Scan for the cell matching the given text and deliver its (x, y) coordinate at center. 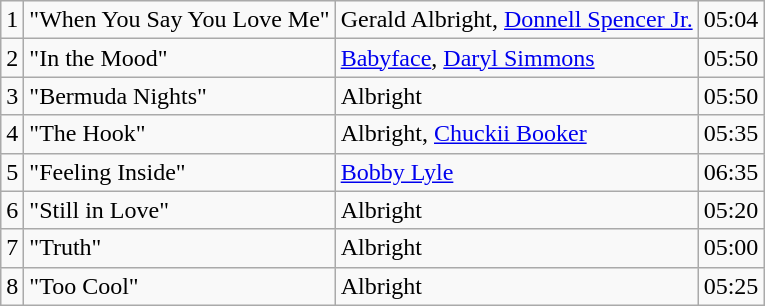
3 (12, 96)
Albright, Chuckii Booker (516, 134)
05:00 (731, 248)
05:25 (731, 286)
"Too Cool" (180, 286)
4 (12, 134)
1 (12, 20)
06:35 (731, 172)
Bobby Lyle (516, 172)
"Feeling Inside" (180, 172)
"In the Mood" (180, 58)
8 (12, 286)
7 (12, 248)
"Still in Love" (180, 210)
Gerald Albright, Donnell Spencer Jr. (516, 20)
"Bermuda Nights" (180, 96)
05:35 (731, 134)
"Truth" (180, 248)
05:04 (731, 20)
5 (12, 172)
Babyface, Daryl Simmons (516, 58)
6 (12, 210)
2 (12, 58)
"When You Say You Love Me" (180, 20)
05:20 (731, 210)
"The Hook" (180, 134)
